Determine the (x, y) coordinate at the center of the cell enclosing the given text.  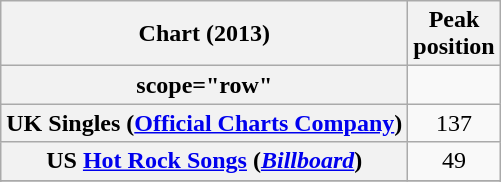
UK Singles (Official Charts Company) (204, 123)
Chart (2013) (204, 34)
Peakposition (454, 34)
US Hot Rock Songs (Billboard) (204, 161)
scope="row" (204, 85)
137 (454, 123)
49 (454, 161)
